Identify which cell holds the provided text, then report its [x, y] central coordinate. 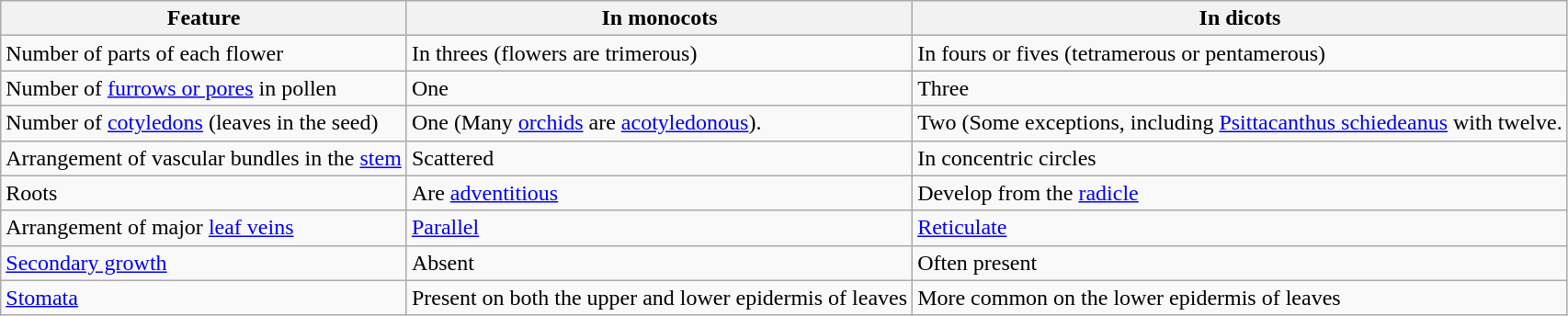
Parallel [659, 228]
Roots [204, 193]
Three [1241, 88]
In concentric circles [1241, 158]
Number of parts of each flower [204, 53]
Are adventitious [659, 193]
Often present [1241, 263]
Stomata [204, 298]
Two (Some exceptions, including Psittacanthus schiedeanus with twelve. [1241, 123]
In monocots [659, 18]
Number of cotyledons (leaves in the seed) [204, 123]
One [659, 88]
Feature [204, 18]
One (Many orchids are acotyledonous). [659, 123]
In dicots [1241, 18]
Number of furrows or pores in pollen [204, 88]
In fours or fives (tetramerous or pentamerous) [1241, 53]
Arrangement of vascular bundles in the stem [204, 158]
Develop from the radicle [1241, 193]
Secondary growth [204, 263]
Present on both the upper and lower epidermis of leaves [659, 298]
Absent [659, 263]
In threes (flowers are trimerous) [659, 53]
Scattered [659, 158]
Arrangement of major leaf veins [204, 228]
More common on the lower epidermis of leaves [1241, 298]
Reticulate [1241, 228]
